Detect which cell encompasses the target text, then output its (X, Y) center coordinate. 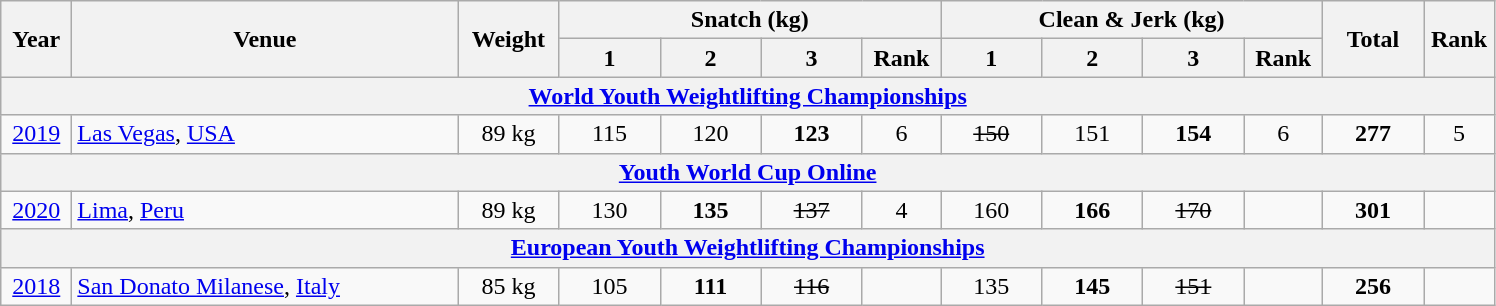
4 (902, 210)
World Youth Weightlifting Championships (748, 96)
105 (610, 286)
145 (1092, 286)
Youth World Cup Online (748, 172)
130 (610, 210)
2020 (36, 210)
Year (36, 39)
166 (1092, 210)
Total (1372, 39)
123 (812, 134)
256 (1372, 286)
Venue (265, 39)
San Donato Milanese, Italy (265, 286)
European Youth Weightlifting Championships (748, 248)
150 (992, 134)
Las Vegas, USA (265, 134)
160 (992, 210)
277 (1372, 134)
2018 (36, 286)
2019 (36, 134)
85 kg (508, 286)
120 (710, 134)
301 (1372, 210)
137 (812, 210)
116 (812, 286)
Snatch (kg) (750, 20)
115 (610, 134)
Weight (508, 39)
Clean & Jerk (kg) (1132, 20)
5 (1460, 134)
Lima, Peru (265, 210)
111 (710, 286)
154 (1194, 134)
170 (1194, 210)
